Capture the cell that displays the provided text and extract its (x, y) central coordinate. 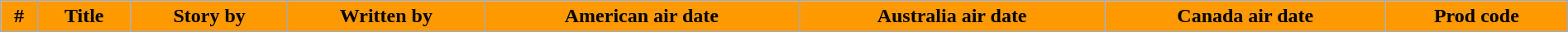
Canada air date (1245, 16)
Prod code (1476, 16)
Australia air date (952, 16)
Title (84, 16)
American air date (642, 16)
Written by (386, 16)
# (19, 16)
Story by (209, 16)
